Detect which cell encompasses the target text, then output its [X, Y] center coordinate. 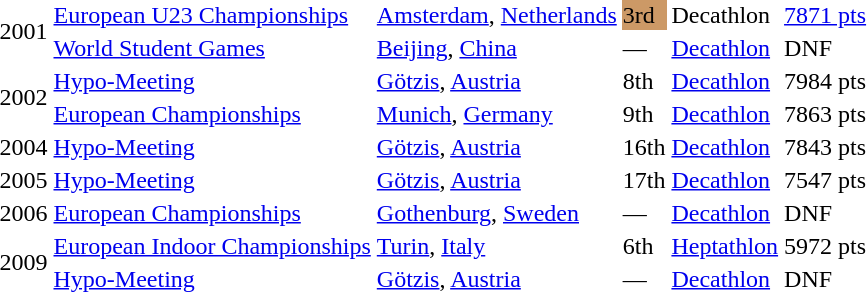
Munich, Germany [496, 114]
9th [644, 114]
European Indoor Championships [212, 246]
Beijing, China [496, 48]
Turin, Italy [496, 246]
World Student Games [212, 48]
6th [644, 246]
16th [644, 147]
3rd [644, 15]
17th [644, 180]
Amsterdam, Netherlands [496, 15]
Heptathlon [725, 246]
Gothenburg, Sweden [496, 213]
European U23 Championships [212, 15]
8th [644, 81]
